Extract the [X, Y] coordinate from the center of the cell holding the provided text.  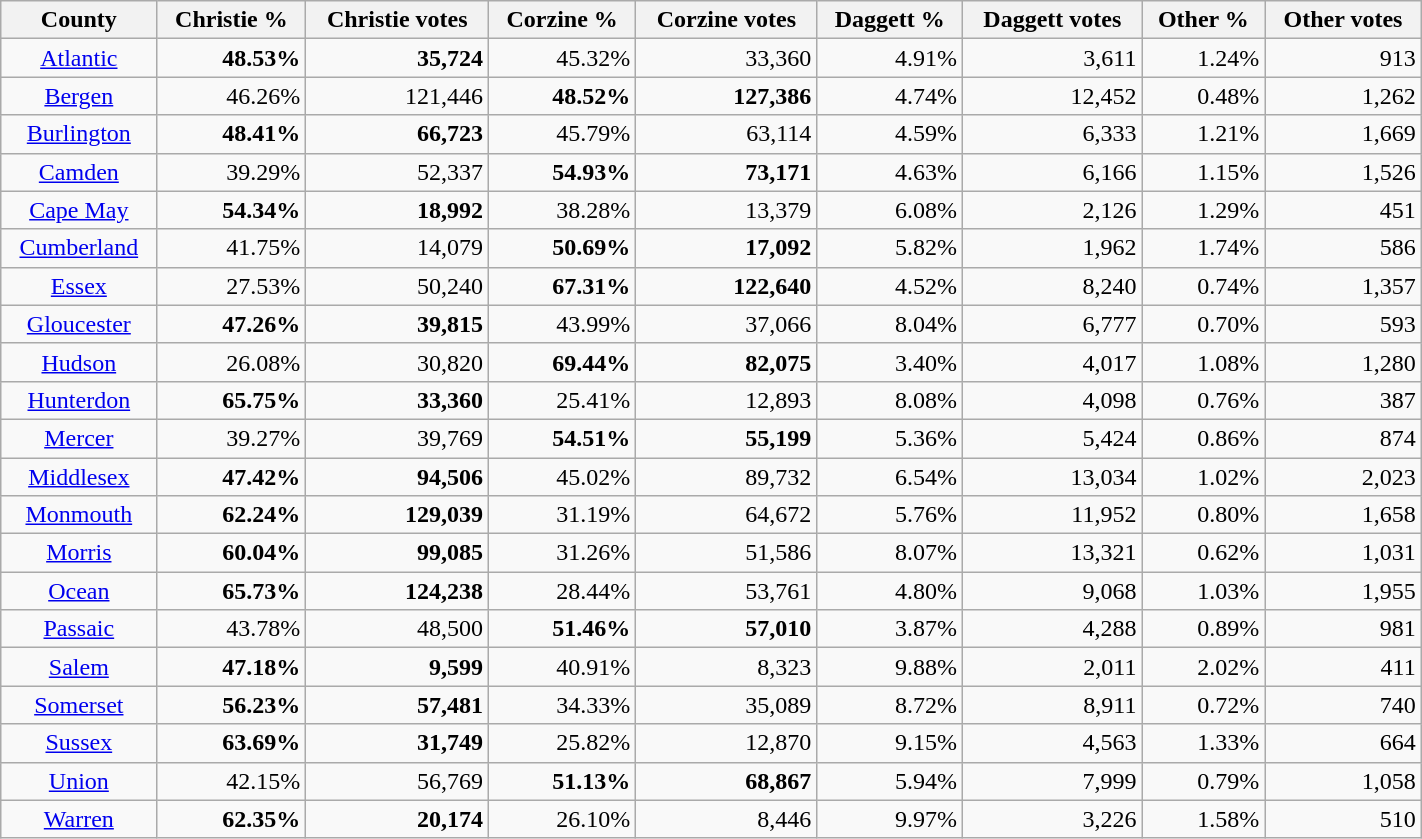
13,034 [1052, 477]
11,952 [1052, 515]
82,075 [726, 362]
65.73% [232, 591]
5.76% [890, 515]
45.02% [562, 477]
26.08% [232, 362]
510 [1344, 819]
Cape May [79, 210]
1.03% [1204, 591]
411 [1344, 667]
124,238 [398, 591]
1.21% [1204, 134]
5.82% [890, 248]
129,039 [398, 515]
41.75% [232, 248]
54.93% [562, 172]
3.87% [890, 629]
1,357 [1344, 286]
981 [1344, 629]
Ocean [79, 591]
4,017 [1052, 362]
67.31% [562, 286]
56,769 [398, 781]
9.88% [890, 667]
94,506 [398, 477]
3.40% [890, 362]
0.80% [1204, 515]
9.97% [890, 819]
Other % [1204, 20]
48.41% [232, 134]
50,240 [398, 286]
57,010 [726, 629]
51,586 [726, 553]
8,446 [726, 819]
56.23% [232, 705]
64,672 [726, 515]
34.33% [562, 705]
913 [1344, 58]
8,240 [1052, 286]
Burlington [79, 134]
Essex [79, 286]
39.27% [232, 438]
54.34% [232, 210]
1.02% [1204, 477]
47.26% [232, 324]
4.63% [890, 172]
27.53% [232, 286]
39,769 [398, 438]
5,424 [1052, 438]
52,337 [398, 172]
4.74% [890, 96]
Passaic [79, 629]
65.75% [232, 400]
8,323 [726, 667]
25.82% [562, 743]
Other votes [1344, 20]
8.04% [890, 324]
6.54% [890, 477]
Middlesex [79, 477]
387 [1344, 400]
6.08% [890, 210]
2,126 [1052, 210]
35,089 [726, 705]
73,171 [726, 172]
68,867 [726, 781]
62.24% [232, 515]
6,777 [1052, 324]
Corzine votes [726, 20]
39.29% [232, 172]
4,288 [1052, 629]
1,526 [1344, 172]
1.08% [1204, 362]
1.33% [1204, 743]
1.29% [1204, 210]
9.15% [890, 743]
Monmouth [79, 515]
1,669 [1344, 134]
874 [1344, 438]
2.02% [1204, 667]
Corzine % [562, 20]
0.76% [1204, 400]
0.74% [1204, 286]
586 [1344, 248]
9,599 [398, 667]
43.78% [232, 629]
63,114 [726, 134]
40.91% [562, 667]
62.35% [232, 819]
63.69% [232, 743]
0.48% [1204, 96]
2,023 [1344, 477]
4.91% [890, 58]
Warren [79, 819]
45.79% [562, 134]
6,333 [1052, 134]
Sussex [79, 743]
3,611 [1052, 58]
37,066 [726, 324]
55,199 [726, 438]
42.15% [232, 781]
Atlantic [79, 58]
5.94% [890, 781]
1.58% [1204, 819]
0.89% [1204, 629]
1,031 [1344, 553]
1,658 [1344, 515]
8.72% [890, 705]
66,723 [398, 134]
Christie % [232, 20]
4.52% [890, 286]
28.44% [562, 591]
31.26% [562, 553]
4.59% [890, 134]
99,085 [398, 553]
69.44% [562, 362]
51.46% [562, 629]
47.42% [232, 477]
12,870 [726, 743]
Mercer [79, 438]
Camden [79, 172]
30,820 [398, 362]
20,174 [398, 819]
17,092 [726, 248]
4.80% [890, 591]
121,446 [398, 96]
26.10% [562, 819]
Hudson [79, 362]
1,280 [1344, 362]
8.08% [890, 400]
127,386 [726, 96]
Hunterdon [79, 400]
48,500 [398, 629]
Morris [79, 553]
Cumberland [79, 248]
Gloucester [79, 324]
39,815 [398, 324]
60.04% [232, 553]
50.69% [562, 248]
13,321 [1052, 553]
1,962 [1052, 248]
1.15% [1204, 172]
1,058 [1344, 781]
8.07% [890, 553]
1.24% [1204, 58]
48.52% [562, 96]
12,452 [1052, 96]
12,893 [726, 400]
47.18% [232, 667]
89,732 [726, 477]
54.51% [562, 438]
48.53% [232, 58]
1.74% [1204, 248]
45.32% [562, 58]
0.79% [1204, 781]
8,911 [1052, 705]
14,079 [398, 248]
38.28% [562, 210]
5.36% [890, 438]
Salem [79, 667]
Union [79, 781]
2,011 [1052, 667]
7,999 [1052, 781]
Daggett votes [1052, 20]
6,166 [1052, 172]
122,640 [726, 286]
740 [1344, 705]
Bergen [79, 96]
3,226 [1052, 819]
0.86% [1204, 438]
0.72% [1204, 705]
51.13% [562, 781]
Somerset [79, 705]
County [79, 20]
43.99% [562, 324]
593 [1344, 324]
4,563 [1052, 743]
0.62% [1204, 553]
46.26% [232, 96]
18,992 [398, 210]
13,379 [726, 210]
35,724 [398, 58]
1,955 [1344, 591]
Christie votes [398, 20]
31,749 [398, 743]
0.70% [1204, 324]
664 [1344, 743]
4,098 [1052, 400]
1,262 [1344, 96]
57,481 [398, 705]
451 [1344, 210]
53,761 [726, 591]
25.41% [562, 400]
Daggett % [890, 20]
31.19% [562, 515]
9,068 [1052, 591]
